Scan for the cell matching the given text and deliver its [X, Y] coordinate at center. 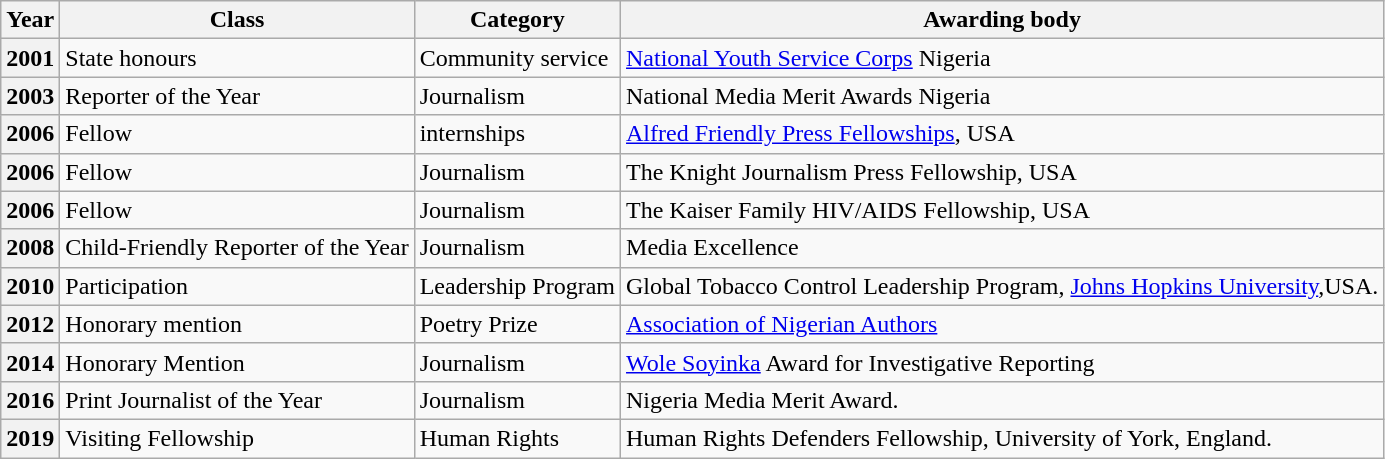
Reporter of the Year [237, 96]
Poetry Prize [517, 324]
Association of Nigerian Authors [1002, 324]
internships [517, 134]
National Youth Service Corps Nigeria [1002, 58]
Child-Friendly Reporter of the Year [237, 248]
Nigeria Media Merit Award. [1002, 400]
Class [237, 20]
The Kaiser Family HIV/AIDS Fellowship, USA [1002, 210]
2003 [30, 96]
Human Rights Defenders Fellowship, University of York, England. [1002, 438]
Category [517, 20]
The Knight Journalism Press Fellowship, USA [1002, 172]
2019 [30, 438]
Participation [237, 286]
2016 [30, 400]
Print Journalist of the Year [237, 400]
Media Excellence [1002, 248]
Visiting Fellowship [237, 438]
Honorary Mention [237, 362]
Alfred Friendly Press Fellowships, USA [1002, 134]
Leadership Program [517, 286]
State honours [237, 58]
Global Tobacco Control Leadership Program, Johns Hopkins University,USA. [1002, 286]
National Media Merit Awards Nigeria [1002, 96]
2008 [30, 248]
Community service [517, 58]
2001 [30, 58]
2014 [30, 362]
Honorary mention [237, 324]
2012 [30, 324]
Human Rights [517, 438]
Year [30, 20]
Awarding body [1002, 20]
Wole Soyinka Award for Investigative Reporting [1002, 362]
2010 [30, 286]
